Determine the (X, Y) coordinate at the center of the cell enclosing the given text.  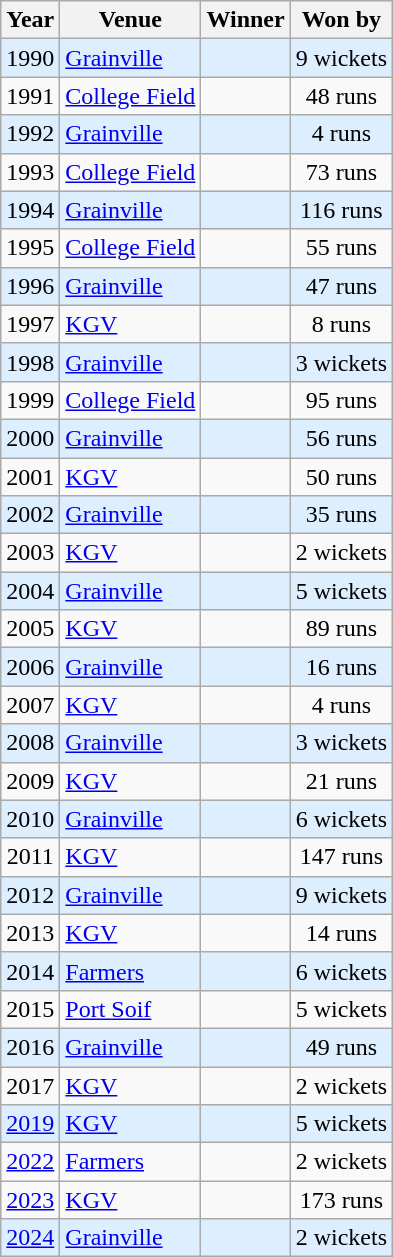
1998 (30, 362)
2001 (30, 477)
73 runs (341, 172)
Venue (130, 20)
147 runs (341, 857)
2007 (30, 705)
2000 (30, 438)
Winner (246, 20)
2023 (30, 1200)
95 runs (341, 400)
49 runs (341, 1047)
2012 (30, 895)
2005 (30, 629)
48 runs (341, 96)
16 runs (341, 667)
2008 (30, 743)
2019 (30, 1124)
2015 (30, 1009)
2017 (30, 1085)
47 runs (341, 286)
56 runs (341, 438)
116 runs (341, 210)
1992 (30, 134)
2002 (30, 515)
2013 (30, 933)
1994 (30, 210)
1999 (30, 400)
2010 (30, 819)
2006 (30, 667)
1997 (30, 324)
2011 (30, 857)
Won by (341, 20)
2009 (30, 781)
2003 (30, 553)
2024 (30, 1238)
1995 (30, 248)
Year (30, 20)
2016 (30, 1047)
Port Soif (130, 1009)
2022 (30, 1162)
89 runs (341, 629)
2014 (30, 971)
1996 (30, 286)
1991 (30, 96)
14 runs (341, 933)
55 runs (341, 248)
8 runs (341, 324)
1990 (30, 58)
50 runs (341, 477)
21 runs (341, 781)
35 runs (341, 515)
2004 (30, 591)
173 runs (341, 1200)
1993 (30, 172)
